From the cell containing the given text, extract its center point as (x, y) coordinate. 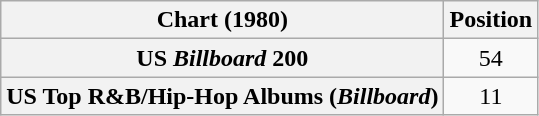
54 (491, 58)
US Top R&B/Hip-Hop Albums (Billboard) (222, 96)
Position (491, 20)
11 (491, 96)
Chart (1980) (222, 20)
US Billboard 200 (222, 58)
